From the cell containing the given text, extract its center point as [X, Y] coordinate. 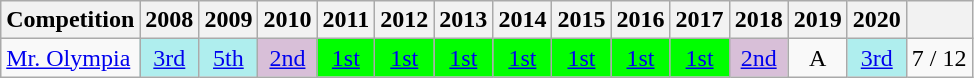
2014 [522, 20]
Mr. Olympia [70, 58]
2016 [640, 20]
2017 [700, 20]
2011 [346, 20]
5th [228, 58]
2018 [758, 20]
2009 [228, 20]
2015 [582, 20]
A [818, 58]
2012 [404, 20]
2008 [170, 20]
7 / 12 [939, 58]
2010 [288, 20]
Competition [70, 20]
2019 [818, 20]
2020 [876, 20]
2013 [464, 20]
